Scan for the cell matching the given text and deliver its (x, y) coordinate at center. 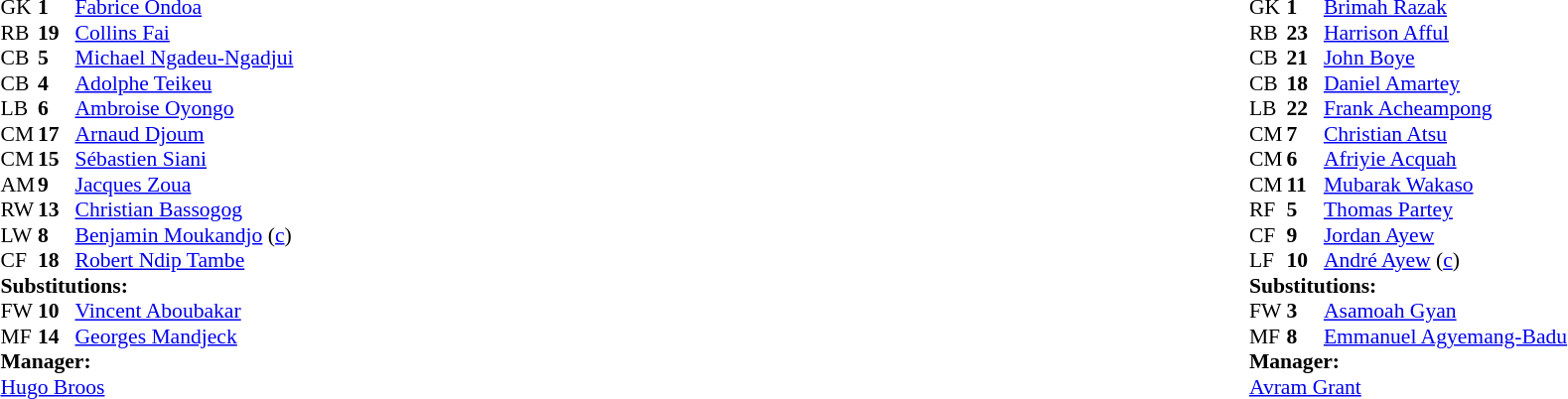
4 (57, 83)
Christian Atsu (1446, 134)
Thomas Partey (1446, 209)
15 (57, 160)
Sébastien Siani (185, 160)
Mubarak Wakaso (1446, 185)
Adolphe Teikeu (185, 83)
André Ayew (c) (1446, 261)
22 (1305, 108)
Vincent Aboubakar (185, 311)
RF (1268, 209)
23 (1305, 33)
Afriyie Acquah (1446, 160)
Jordan Ayew (1446, 235)
11 (1305, 185)
LW (19, 235)
19 (57, 33)
13 (57, 209)
Arnaud Djoum (185, 134)
LF (1268, 261)
21 (1305, 59)
Collins Fai (185, 33)
7 (1305, 134)
Harrison Afful (1446, 33)
Christian Bassogog (185, 209)
Robert Ndip Tambe (185, 261)
14 (57, 336)
Emmanuel Agyemang-Badu (1446, 336)
3 (1305, 311)
Jacques Zoua (185, 185)
Georges Mandjeck (185, 336)
Michael Ngadeu-Ngadjui (185, 59)
Ambroise Oyongo (185, 108)
Daniel Amartey (1446, 83)
AM (19, 185)
John Boye (1446, 59)
RW (19, 209)
Asamoah Gyan (1446, 311)
17 (57, 134)
Frank Acheampong (1446, 108)
Benjamin Moukandjo (c) (185, 235)
